Search for the cell housing the specified text and yield its (x, y) center coordinate. 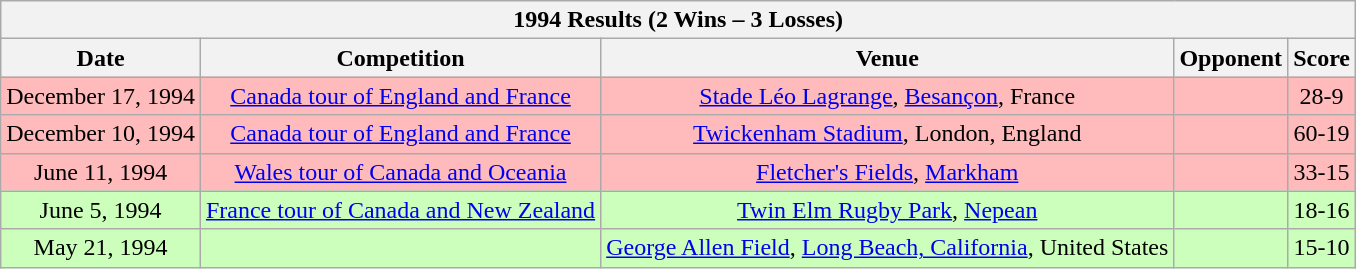
George Allen Field, Long Beach, California, United States (888, 248)
1994 Results (2 Wins – 3 Losses) (678, 20)
Competition (400, 58)
18-16 (1322, 210)
France tour of Canada and New Zealand (400, 210)
Wales tour of Canada and Oceania (400, 172)
28-9 (1322, 96)
June 11, 1994 (101, 172)
June 5, 1994 (101, 210)
Fletcher's Fields, Markham (888, 172)
33-15 (1322, 172)
Twickenham Stadium, London, England (888, 134)
Stade Léo Lagrange, Besançon, France (888, 96)
Date (101, 58)
Opponent (1231, 58)
15-10 (1322, 248)
May 21, 1994 (101, 248)
60-19 (1322, 134)
Twin Elm Rugby Park, Nepean (888, 210)
December 17, 1994 (101, 96)
Score (1322, 58)
December 10, 1994 (101, 134)
Venue (888, 58)
